Capture the cell that displays the provided text and extract its [x, y] central coordinate. 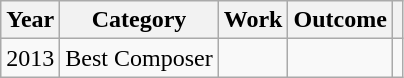
Year [30, 20]
2013 [30, 58]
Best Composer [139, 58]
Work [253, 20]
Category [139, 20]
Outcome [340, 20]
